Search for the cell housing the specified text and yield its (x, y) center coordinate. 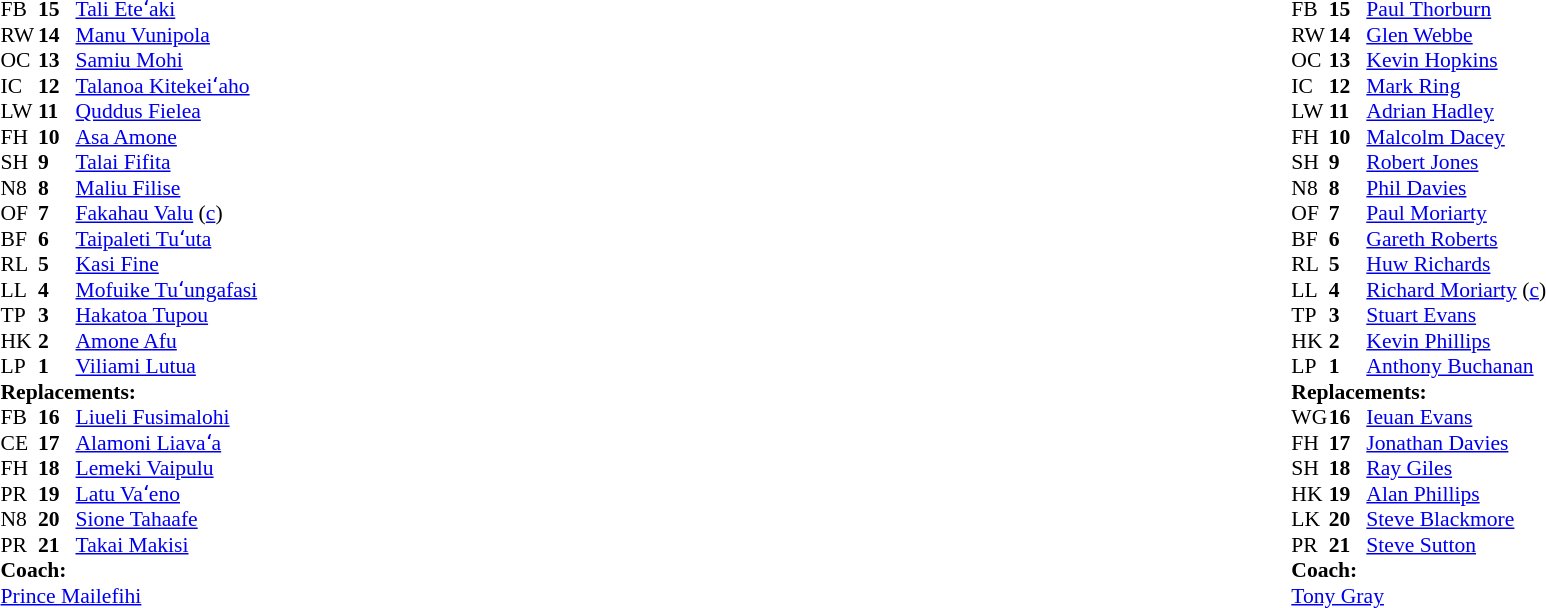
Richard Moriarty (c) (1456, 290)
Anthony Buchanan (1456, 367)
Quddus Fielea (167, 111)
Ieuan Evans (1456, 417)
Adrian Hadley (1456, 111)
Amone Afu (167, 341)
CE (19, 443)
Kevin Phillips (1456, 341)
Talai Fifita (167, 163)
Kevin Hopkins (1456, 61)
Kasi Fine (167, 265)
Fakahau Valu (c) (167, 213)
Malcolm Dacey (1456, 137)
Sione Tahaafe (167, 519)
Asa Amone (167, 137)
Liueli Fusimalohi (167, 417)
Paul Moriarty (1456, 213)
Maliu Filise (167, 188)
Steve Sutton (1456, 545)
Stuart Evans (1456, 315)
Mark Ring (1456, 86)
Samiu Mohi (167, 61)
Huw Richards (1456, 265)
Lemeki Vaipulu (167, 469)
Alamoni Liavaʻa (167, 443)
Talanoa Kitekeiʻaho (167, 86)
Alan Phillips (1456, 494)
Steve Blackmore (1456, 519)
Gareth Roberts (1456, 239)
Phil Davies (1456, 188)
Takai Makisi (167, 545)
Viliami Lutua (167, 367)
Taipaleti Tuʻuta (167, 239)
Latu Vaʻeno (167, 494)
Jonathan Davies (1456, 443)
Robert Jones (1456, 163)
Glen Webbe (1456, 35)
Mofuike Tuʻungafasi (167, 290)
FB (19, 417)
Hakatoa Tupou (167, 315)
LK (1310, 519)
Ray Giles (1456, 469)
WG (1310, 417)
Manu Vunipola (167, 35)
